Determine the [X, Y] coordinate at the center of the cell enclosing the given text.  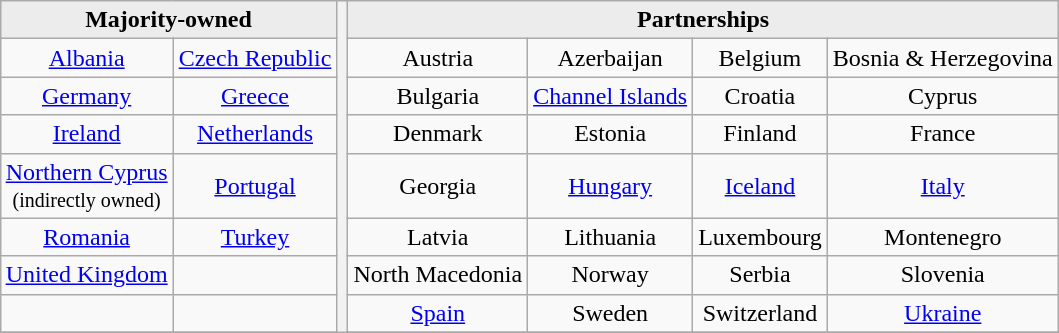
Norway [610, 275]
Majority-owned [168, 20]
Slovenia [942, 275]
Partnerships [703, 20]
Italy [942, 186]
Austria [438, 58]
Belgium [760, 58]
Croatia [760, 96]
Czech Republic [255, 58]
Georgia [438, 186]
Albania [86, 58]
Latvia [438, 237]
Spain [438, 313]
Serbia [760, 275]
Bulgaria [438, 96]
Channel Islands [610, 96]
North Macedonia [438, 275]
Montenegro [942, 237]
Iceland [760, 186]
Bosnia & Herzegovina [942, 58]
Germany [86, 96]
United Kingdom [86, 275]
Romania [86, 237]
Netherlands [255, 134]
Portugal [255, 186]
Ukraine [942, 313]
Ireland [86, 134]
Turkey [255, 237]
Denmark [438, 134]
Hungary [610, 186]
Azerbaijan [610, 58]
Lithuania [610, 237]
Sweden [610, 313]
Northern Cyprus(indirectly owned) [86, 186]
Estonia [610, 134]
Switzerland [760, 313]
Cyprus [942, 96]
France [942, 134]
Finland [760, 134]
Luxembourg [760, 237]
Greece [255, 96]
